Provide the [X, Y] coordinate of the cell's center where the given text is located.  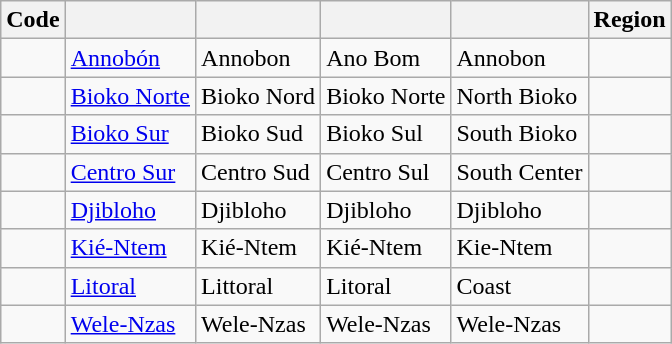
South Center [520, 172]
South Bioko [520, 134]
Kie-Ntem [520, 248]
North Bioko [520, 96]
Annobón [130, 58]
Centro Sul [386, 172]
Centro Sud [258, 172]
Code [33, 20]
Region [630, 20]
Coast [520, 286]
Ano Bom [386, 58]
Bioko Sud [258, 134]
Littoral [258, 286]
Bioko Sur [130, 134]
Bioko Sul [386, 134]
Centro Sur [130, 172]
Bioko Nord [258, 96]
